Return (X, Y) of the center of cell containing provided text 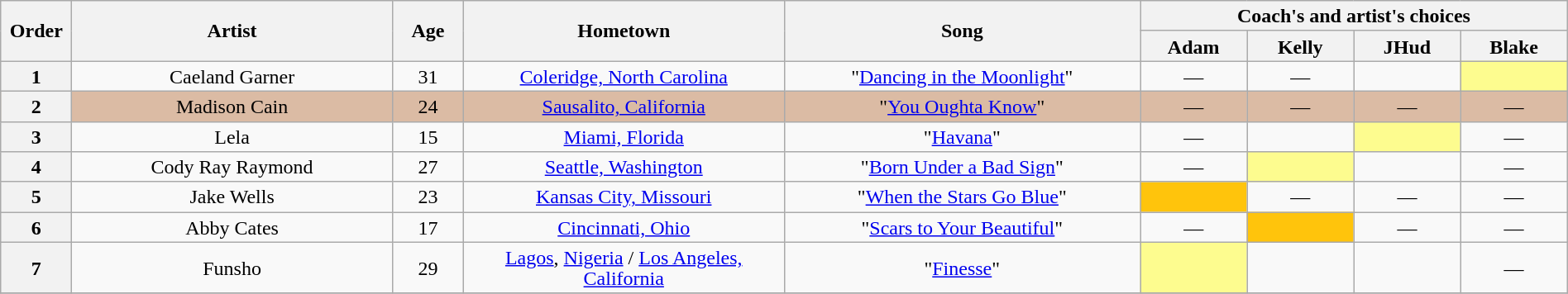
"Havana" (963, 137)
"Born Under a Bad Sign" (963, 167)
Age (428, 31)
Blake (1513, 46)
"You Oughta Know" (963, 106)
"Finesse" (963, 268)
24 (428, 106)
Kelly (1300, 46)
Cody Ray Raymond (232, 167)
Jake Wells (232, 197)
23 (428, 197)
Sausalito, California (624, 106)
Abby Cates (232, 228)
1 (36, 76)
JHud (1408, 46)
7 (36, 268)
Adam (1194, 46)
4 (36, 167)
"Dancing in the Moonlight" (963, 76)
Coleridge, North Carolina (624, 76)
Madison Cain (232, 106)
Kansas City, Missouri (624, 197)
3 (36, 137)
"When the Stars Go Blue" (963, 197)
Coach's and artist's choices (1355, 17)
29 (428, 268)
Lela (232, 137)
Song (963, 31)
Cincinnati, Ohio (624, 228)
2 (36, 106)
15 (428, 137)
Caeland Garner (232, 76)
Order (36, 31)
5 (36, 197)
6 (36, 228)
Funsho (232, 268)
27 (428, 167)
17 (428, 228)
"Scars to Your Beautiful" (963, 228)
Lagos, Nigeria / Los Angeles, California (624, 268)
Miami, Florida (624, 137)
Hometown (624, 31)
31 (428, 76)
Artist (232, 31)
Seattle, Washington (624, 167)
